Determine the (X, Y) coordinate at the center of the cell enclosing the given text.  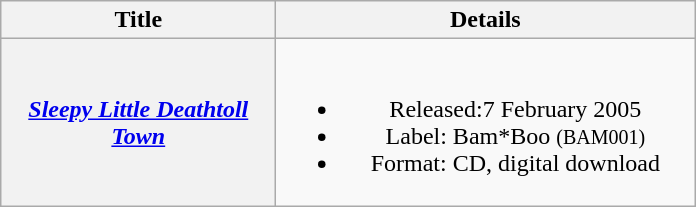
Details (486, 20)
Released:7 February 2005Label: Bam*Boo (BAM001)Format: CD, digital download (486, 122)
Sleepy Little Deathtoll Town (138, 122)
Title (138, 20)
